Identify which cell holds the provided text, then report its (x, y) central coordinate. 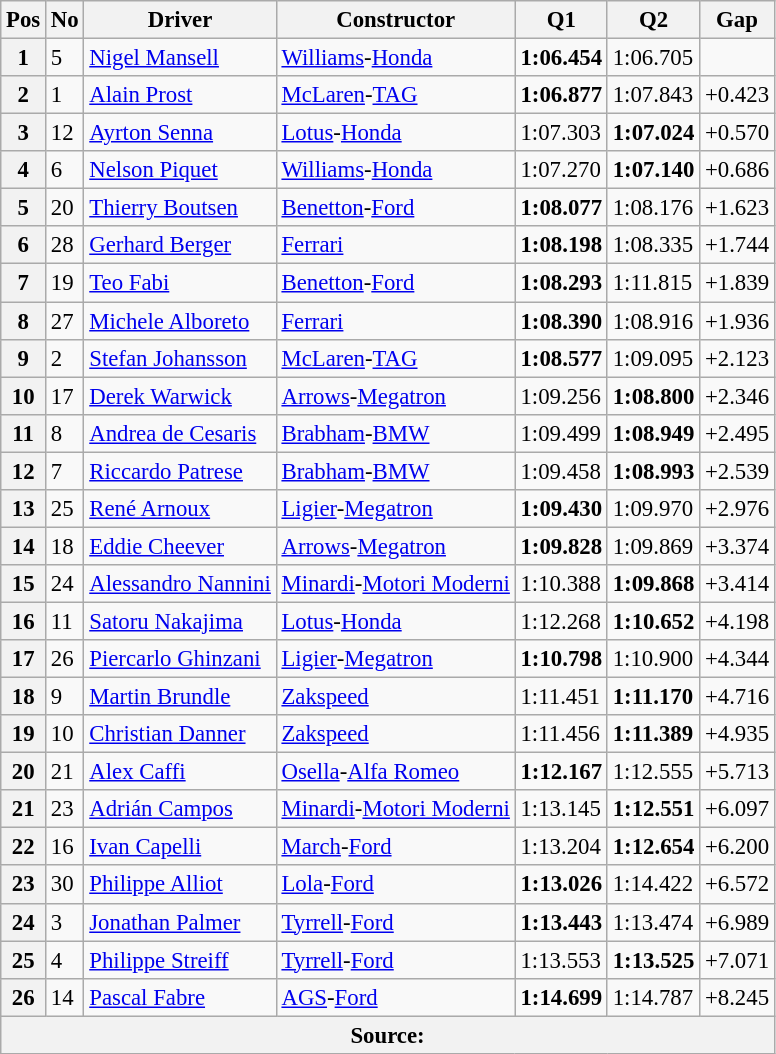
1:06.877 (561, 95)
Nelson Piquet (180, 170)
Lola-Ford (396, 885)
+1.936 (738, 321)
+6.097 (738, 809)
Stefan Johansson (180, 358)
+8.245 (738, 997)
1:08.176 (653, 208)
Michele Alboreto (180, 321)
Q1 (561, 20)
Alex Caffi (180, 772)
1:14.699 (561, 997)
1:09.256 (561, 396)
1:10.798 (561, 659)
+4.198 (738, 621)
March-Ford (396, 847)
1:08.335 (653, 245)
+0.423 (738, 95)
1:08.949 (653, 433)
1:08.993 (653, 471)
+1.623 (738, 208)
1:12.268 (561, 621)
1:07.843 (653, 95)
1:09.458 (561, 471)
1:10.900 (653, 659)
Ayrton Senna (180, 133)
1:11.389 (653, 734)
+6.200 (738, 847)
1:12.551 (653, 809)
1:13.145 (561, 809)
Ivan Capelli (180, 847)
1:11.451 (561, 697)
Adrián Campos (180, 809)
1:08.077 (561, 208)
1:13.474 (653, 922)
+7.071 (738, 960)
AGS-Ford (396, 997)
1:13.443 (561, 922)
1:09.868 (653, 584)
+2.346 (738, 396)
1:11.456 (561, 734)
+0.686 (738, 170)
Riccardo Patrese (180, 471)
+4.344 (738, 659)
1:08.390 (561, 321)
1:09.970 (653, 509)
+2.123 (738, 358)
1:10.388 (561, 584)
Pos (24, 20)
1:07.270 (561, 170)
1:08.577 (561, 358)
1:06.454 (561, 58)
1:10.652 (653, 621)
1:14.787 (653, 997)
+5.713 (738, 772)
1:09.095 (653, 358)
1:08.293 (561, 283)
Nigel Mansell (180, 58)
Driver (180, 20)
Andrea de Cesaris (180, 433)
Pascal Fabre (180, 997)
1:12.555 (653, 772)
+3.374 (738, 546)
1:09.430 (561, 509)
27 (65, 321)
Source: (388, 1035)
30 (65, 885)
Philippe Alliot (180, 885)
Christian Danner (180, 734)
1:08.800 (653, 396)
1:14.422 (653, 885)
Q2 (653, 20)
Jonathan Palmer (180, 922)
1:11.815 (653, 283)
13 (24, 509)
Satoru Nakajima (180, 621)
1:07.303 (561, 133)
1:13.553 (561, 960)
Eddie Cheever (180, 546)
René Arnoux (180, 509)
1:09.828 (561, 546)
Piercarlo Ghinzani (180, 659)
+1.744 (738, 245)
1:09.869 (653, 546)
No (65, 20)
Martin Brundle (180, 697)
Philippe Streiff (180, 960)
Alessandro Nannini (180, 584)
+4.716 (738, 697)
1:13.525 (653, 960)
1:11.170 (653, 697)
1:06.705 (653, 58)
+6.572 (738, 885)
Osella-Alfa Romeo (396, 772)
Gap (738, 20)
Constructor (396, 20)
Thierry Boutsen (180, 208)
Teo Fabi (180, 283)
28 (65, 245)
15 (24, 584)
+4.935 (738, 734)
+6.989 (738, 922)
+3.414 (738, 584)
1:08.916 (653, 321)
+2.495 (738, 433)
+2.539 (738, 471)
1:13.204 (561, 847)
Derek Warwick (180, 396)
+1.839 (738, 283)
1:08.198 (561, 245)
1:09.499 (561, 433)
Alain Prost (180, 95)
+0.570 (738, 133)
Gerhard Berger (180, 245)
1:07.024 (653, 133)
1:12.654 (653, 847)
1:07.140 (653, 170)
22 (24, 847)
1:13.026 (561, 885)
1:12.167 (561, 772)
+2.976 (738, 509)
